Output the [x, y] coordinate of the center of the cell containing the given text.  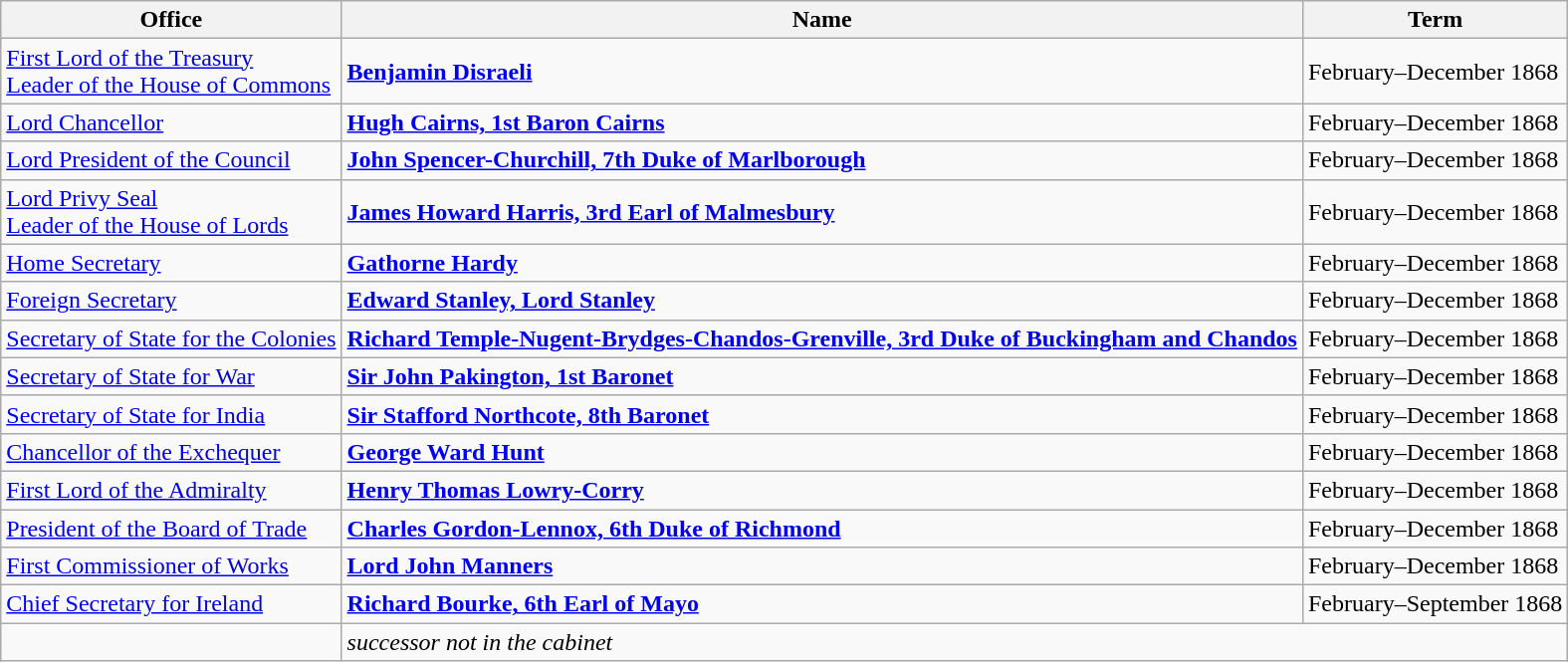
Secretary of State for the Colonies [171, 338]
Office [171, 20]
Term [1435, 20]
George Ward Hunt [822, 452]
Secretary of State for War [171, 376]
Henry Thomas Lowry-Corry [822, 490]
Chief Secretary for Ireland [171, 604]
Chancellor of the Exchequer [171, 452]
Home Secretary [171, 263]
Name [822, 20]
Sir Stafford Northcote, 8th Baronet [822, 414]
Charles Gordon-Lennox, 6th Duke of Richmond [822, 529]
February–September 1868 [1435, 604]
Richard Temple-Nugent-Brydges-Chandos-Grenville, 3rd Duke of Buckingham and Chandos [822, 338]
Hugh Cairns, 1st Baron Cairns [822, 122]
successor not in the cabinet [955, 642]
Lord John Manners [822, 566]
Gathorne Hardy [822, 263]
First Lord of the TreasuryLeader of the House of Commons [171, 72]
Secretary of State for India [171, 414]
Benjamin Disraeli [822, 72]
Lord Chancellor [171, 122]
Richard Bourke, 6th Earl of Mayo [822, 604]
First Commissioner of Works [171, 566]
Edward Stanley, Lord Stanley [822, 301]
Lord Privy SealLeader of the House of Lords [171, 211]
Lord President of the Council [171, 160]
Sir John Pakington, 1st Baronet [822, 376]
President of the Board of Trade [171, 529]
Foreign Secretary [171, 301]
First Lord of the Admiralty [171, 490]
John Spencer-Churchill, 7th Duke of Marlborough [822, 160]
James Howard Harris, 3rd Earl of Malmesbury [822, 211]
